Return [X, Y] of the center of cell containing provided text 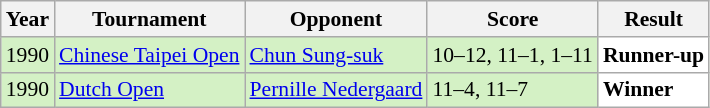
Result [654, 19]
10–12, 11–1, 1–11 [512, 55]
Chinese Taipei Open [149, 55]
Year [28, 19]
Runner-up [654, 55]
Dutch Open [149, 90]
Opponent [336, 19]
11–4, 11–7 [512, 90]
Winner [654, 90]
Score [512, 19]
Chun Sung-suk [336, 55]
Pernille Nedergaard [336, 90]
Tournament [149, 19]
